Scan for the cell matching the given text and deliver its [x, y] coordinate at center. 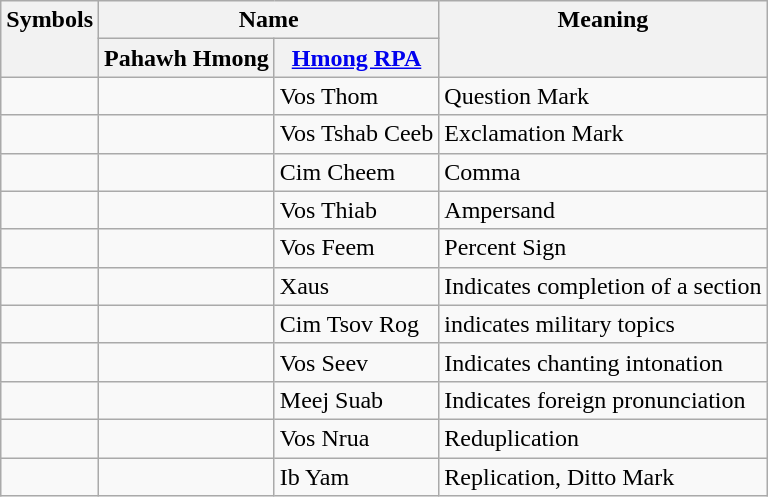
Percent Sign [603, 248]
Ib Yam [356, 477]
Reduplication [603, 438]
Hmong RPA [356, 58]
Vos Thiab [356, 210]
Indicates chanting intonation [603, 362]
Name [269, 20]
Indicates foreign pronunciation [603, 400]
Vos Thom [356, 96]
Vos Seev [356, 362]
Meaning [603, 39]
indicates military topics [603, 324]
Comma [603, 172]
Replication, Ditto Mark [603, 477]
Pahawh Hmong [187, 58]
Ampersand [603, 210]
Vos Tshab Ceeb [356, 134]
Vos Nrua [356, 438]
Xaus [356, 286]
Cim Tsov Rog [356, 324]
Cim Cheem [356, 172]
Exclamation Mark [603, 134]
Symbols [50, 39]
Question Mark [603, 96]
Vos Feem [356, 248]
Indicates completion of a section [603, 286]
Meej Suab [356, 400]
